Return (x, y) of the center of cell containing provided text 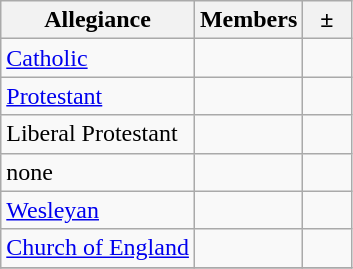
Liberal Protestant (98, 134)
Members (248, 20)
± (327, 20)
none (98, 172)
Wesleyan (98, 210)
Catholic (98, 58)
Church of England (98, 248)
Allegiance (98, 20)
Protestant (98, 96)
